Detect which cell encompasses the target text, then output its [X, Y] center coordinate. 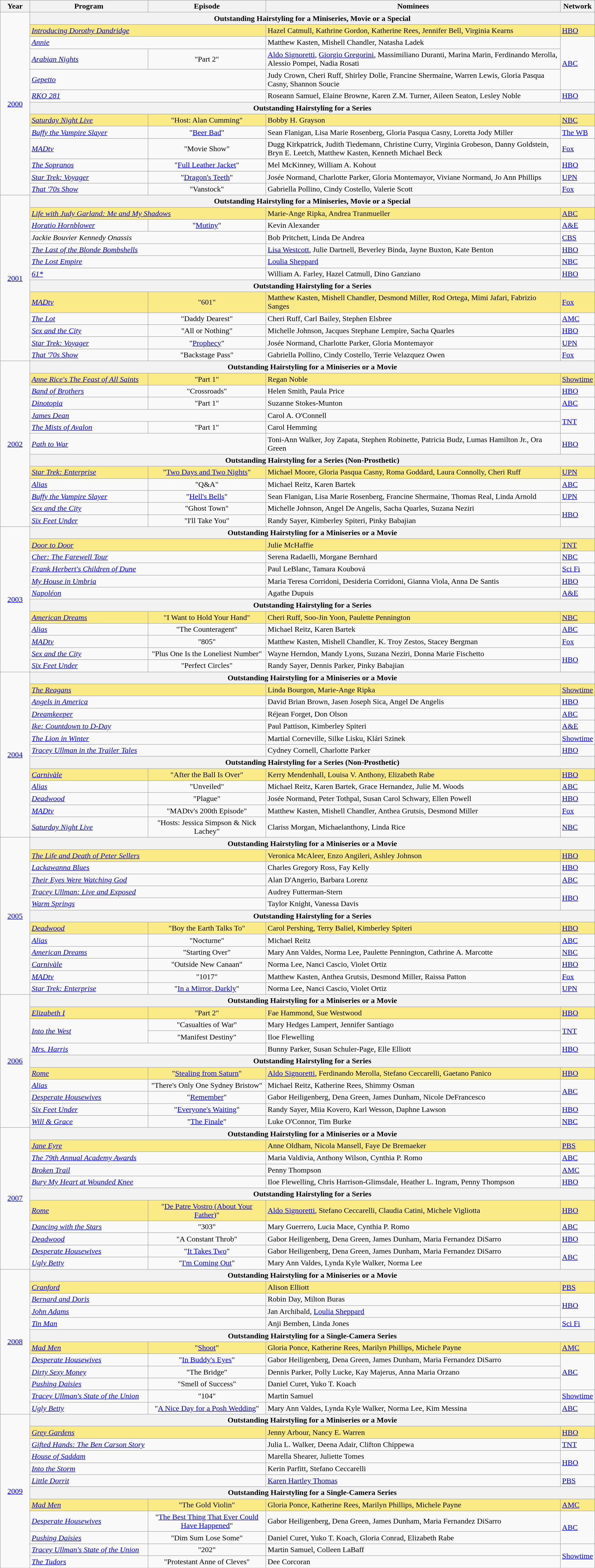
Gabriella Pollino, Cindy Costello, Valerie Scott [413, 189]
2005 [15, 916]
Helen Smith, Paula Price [413, 391]
RKO 281 [148, 96]
Linda Bourgon, Marie-Ange Ripka [413, 690]
Jan Archibald, Loulia Sheppard [413, 1311]
"In a Mirror, Darkly" [207, 989]
Mel McKinney, William A. Kohout [413, 165]
"All or Nothing" [207, 331]
Mary Ann Valdes, Norma Lee, Paulette Pennington, Cathrine A. Marcotte [413, 952]
Matthew Kasten, Anthea Grutsis, Desmond Miller, Raissa Patton [413, 977]
"Boy the Earth Talks To" [207, 928]
2007 [15, 1198]
CBS [578, 238]
Michael Reitz [413, 940]
Cheri Ruff, Soo-Jin Yoon, Paulette Pennington [413, 617]
"Q&A" [207, 484]
Michael Reitz, Karen Bartek, Grace Hernandez, Julie M. Woods [413, 787]
Iloe Flewelling [413, 1037]
Dancing with the Stars [89, 1227]
2009 [15, 1491]
"A Nice Day for a Posh Wedding" [207, 1408]
"Unveiled" [207, 787]
"Plus One Is the Loneliest Number" [207, 654]
Regan Noble [413, 379]
The Lion in Winter [148, 738]
Life with Judy Garland: Me and My Shadows [148, 213]
"Perfect Circles" [207, 666]
"Dim Sum Lose Some" [207, 1538]
James Dean [148, 415]
61* [148, 274]
"Dragon's Teeth" [207, 177]
Angels in America [148, 702]
Bob Pritchett, Linda De Andrea [413, 238]
The Lost Empire [148, 262]
Band of Brothers [89, 391]
Sean Flanigan, Lisa Marie Rosenberg, Gloria Pasqua Casny, Loretta Jody Miller [413, 132]
Anne Rice's The Feast of All Saints [89, 379]
House of Saddam [148, 1457]
Introducing Dorothy Dandridge [148, 30]
The Reagans [148, 690]
Penny Thompson [413, 1170]
Cher: The Farewell Tour [148, 557]
"De Patre Vostro (About Your Father)" [207, 1211]
Fae Hammond, Sue Westwood [413, 1013]
The Sopranos [89, 165]
Network [578, 6]
Martin Samuel [413, 1396]
"Crossroads" [207, 391]
"Full Leather Jacket" [207, 165]
Jenny Arbour, Nancy E. Warren [413, 1432]
Nominees [413, 6]
Randy Sayer, Dennis Parker, Pinky Babajian [413, 666]
Ike: Countdown to D-Day [148, 726]
Michael Moore, Gloria Pasqua Casny, Roma Goddard, Laura Connolly, Cheri Ruff [413, 472]
Aldo Signoretti, Stefano Ceccarelli, Claudia Catini, Michele Vigliotta [413, 1211]
The Mists of Avalon [89, 427]
The Tudors [89, 1562]
Aldo Signoretti, Giorgio Gregorini, Massimiliano Duranti, Marina Marin, Ferdinando Merolla, Alessio Pompei, Nadia Rosati [413, 59]
Josée Normand, Peter Tothpal, Susan Carol Schwary, Ellen Powell [413, 799]
Frank Herbert's Children of Dune [148, 569]
Annie [148, 43]
"Shoot" [207, 1348]
"Prophecy" [207, 343]
Dugg Kirkpatrick, Judith Tiedemann, Christine Curry, Virginia Grobeson, Danny Goldstein, Bryn E. Leetch, Matthew Kasten, Kenneth Michael Beck [413, 149]
Paul Pattison, Kimberley Spiteri [413, 726]
Martial Corneville, Silke Lisku, Klári Szinek [413, 738]
"805" [207, 642]
Door to Door [148, 545]
"The Best Thing That Ever Could Have Happened" [207, 1521]
My House in Umbria [148, 581]
"Remember" [207, 1097]
"I'll Take You" [207, 521]
The Last of the Blonde Bombshells [148, 250]
Matthew Kasten, Mishell Chandler, K. Troy Zestos, Stacey Bergman [413, 642]
"The Counteragent" [207, 629]
Mrs. Harris [148, 1049]
Mary Guerrero, Lucia Mace, Cynthia P. Romo [413, 1227]
Carol A. O'Connell [413, 415]
Matthew Kasten, Mishell Chandler, Natasha Ladek [413, 43]
"Daddy Dearest" [207, 319]
Kerry Mendenhall, Louisa V. Anthony, Elizabeth Rabe [413, 775]
Charles Gregory Ross, Fay Kelly [413, 868]
Bunny Parker, Susan Schuler-Page, Elle Elliott [413, 1049]
Dirty Sexy Money [89, 1372]
"Two Days and Two Nights" [207, 472]
"MADtv's 200th Episode" [207, 811]
Cydney Cornell, Charlotte Parker [413, 750]
"Plague" [207, 799]
Arabian Nights [89, 59]
Lackawanna Blues [148, 868]
Daniel Curet, Yuko T. Koach [413, 1384]
2003 [15, 599]
"Nocturne" [207, 940]
"The Gold Violin" [207, 1505]
Horatio Hornblower [89, 225]
The Life and Death of Peter Sellers [148, 856]
Alison Elliott [413, 1287]
Bernard and Doris [148, 1299]
Alan D'Angerio, Barbara Lorenz [413, 880]
2006 [15, 1061]
"Hell's Bells" [207, 496]
2008 [15, 1342]
Napoléon [148, 593]
"Movie Show" [207, 149]
Suzanne Stokes-Munton [413, 403]
The WB [578, 132]
Martin Samuel, Colleen LaBaff [413, 1550]
"I Want to Hold Your Hand" [207, 617]
Little Dorrit [148, 1481]
Lisa Westcott, Julie Dartnell, Beverley Binda, Jayne Buxton, Kate Benton [413, 250]
"I'm Coming Out" [207, 1263]
Michelle Johnson, Angel De Angelis, Sacha Quarles, Suzana Neziri [413, 508]
Luke O'Connor, Tim Burke [413, 1121]
Judy Crown, Cheri Ruff, Shirley Dolle, Francine Shermaine, Warren Lewis, Gloria Pasqua Casny, Shannon Soucie [413, 79]
Aldo Signoretti, Ferdinando Merolla, Stefano Ceccarelli, Gaetano Panico [413, 1073]
Réjean Forget, Don Olson [413, 714]
Veronica McAleer, Enzo Angileri, Ashley Johnson [413, 856]
"Protestant Anne of Cleves" [207, 1562]
John Adams [148, 1311]
"It Takes Two" [207, 1251]
"After the Ball Is Over" [207, 775]
"Everyone's Waiting" [207, 1109]
Dennis Parker, Polly Lucke, Kay Majerus, Anna Maria Orzano [413, 1372]
Anji Bemben, Linda Jones [413, 1323]
"Smell of Success" [207, 1384]
Jane Eyre [148, 1146]
Julia L. Walker, Deena Adair, Clifton Chippewa [413, 1444]
Marie-Ange Ripka, Andrea Tranmueller [413, 213]
Dinotopia [89, 403]
Broken Trail [148, 1170]
"Starting Over" [207, 952]
"202" [207, 1550]
"Beer Bad" [207, 132]
"Casualties of War" [207, 1025]
Karen Hartley Thomas [413, 1481]
Mary Hedges Lampert, Jennifer Santiago [413, 1025]
Grey Gardens [148, 1432]
Randy Sayer, Miia Kovero, Karl Wesson, Daphne Lawson [413, 1109]
Anne Oldham, Nicola Mansell, Faye De Bremaeker [413, 1146]
Carol Pershing, Terry Baliel, Kimberley Spiteri [413, 928]
Episode [207, 6]
Program [89, 6]
Gabriella Pollino, Cindy Costello, Terrie Velazquez Owen [413, 355]
Josée Normand, Charlotte Parker, Gloria Montemayor [413, 343]
Path to War [148, 444]
"Manifest Destiny" [207, 1037]
Dreamkeeper [148, 714]
"Vanstock" [207, 189]
2004 [15, 755]
"Mutiny" [207, 225]
Maria Valdivia, Anthony Wilson, Cynthia P. Romo [413, 1158]
Serena Radaelli, Morgane Bernhard [413, 557]
Josée Normand, Charlotte Parker, Gloria Montemayor, Viviane Normand, Jo Ann Phillips [413, 177]
"Hosts: Jessica Simpson & Nick Lachey" [207, 827]
"In Buddy's Eyes" [207, 1360]
Hazel Catmull, Kathrine Gordon, Katherine Rees, Jennifer Bell, Virginia Kearns [413, 30]
"303" [207, 1227]
Maria Teresa Corridoni, Desideria Corridoni, Gianna Viola, Anna De Santis [413, 581]
Matthew Kasten, Mishell Chandler, Desmond Miller, Rod Ortega, Mimi Jafari, Fabrizio Sanges [413, 302]
Bury My Heart at Wounded Knee [148, 1182]
"Stealing from Saturn" [207, 1073]
Agathe Dupuis [413, 593]
Michael Reitz, Katherine Rees, Shimmy Osman [413, 1085]
The 79th Annual Academy Awards [148, 1158]
"Ghost Town" [207, 508]
2001 [15, 278]
Warm Springs [148, 904]
Loulia Sheppard [413, 262]
Clariss Morgan, Michaelanthony, Linda Rice [413, 827]
Mary Ann Valdes, Lynda Kyle Walker, Norma Lee, Kim Messina [413, 1408]
Kevin Alexander [413, 225]
Sean Flanigan, Lisa Marie Rosenberg, Francine Shermaine, Thomas Real, Linda Arnold [413, 496]
"Host: Alan Cumming" [207, 120]
Taylor Knight, Vanessa Davis [413, 904]
Toni-Ann Walker, Joy Zapata, Stephen Robinette, Patricia Budz, Lumas Hamilton Jr., Ora Green [413, 444]
Daniel Curet, Yuko T. Koach, Gloria Conrad, Elizabeth Rabe [413, 1538]
Gifted Hands: The Ben Carson Story [148, 1444]
Their Eyes Were Watching God [148, 880]
"1017" [207, 977]
Gepetto [148, 79]
Tracey Ullman: Live and Exposed [148, 892]
"A Constant Throb" [207, 1239]
Tracey Ullman in the Trailer Tales [148, 750]
"Backstage Pass" [207, 355]
Elizabeth I [89, 1013]
Matthew Kasten, Mishell Chandler, Anthea Grutsis, Desmond Miller [413, 811]
Wayne Herndon, Mandy Lyons, Suzana Neziri, Donna Marie Fischetto [413, 654]
Jackie Bouvier Kennedy Onassis [148, 238]
"There's Only One Sydney Bristow" [207, 1085]
"601" [207, 302]
"The Bridge" [207, 1372]
Randy Sayer, Kimberley Spiteri, Pinky Babajian [413, 521]
Kerin Parfitt, Stefano Ceccarelli [413, 1469]
Year [15, 6]
Tin Man [148, 1323]
Cranford [148, 1287]
Gabor Heiligenberg, Dena Green, James Dunham, Nicole DeFrancesco [413, 1097]
Iloe Flewelling, Chris Harrison-Glimsdale, Heather L. Ingram, Penny Thompson [413, 1182]
Dee Corcoran [413, 1562]
2002 [15, 444]
David Brian Brown, Jasen Joseph Sica, Angel De Angelis [413, 702]
2000 [15, 104]
Will & Grace [89, 1121]
Audrey Futterman-Stern [413, 892]
Roseann Samuel, Elaine Browne, Karen Z.M. Turner, Aileen Seaton, Lesley Noble [413, 96]
"104" [207, 1396]
Robin Day, Milton Buras [413, 1299]
"The Finale" [207, 1121]
Marella Shearer, Juliette Tomes [413, 1457]
Carol Hemming [413, 427]
Paul LeBlanc, Tamara Koubová [413, 569]
Bobby H. Grayson [413, 120]
William A. Farley, Hazel Catmull, Dino Ganziano [413, 274]
The Lot [89, 319]
"Outside New Canaan" [207, 964]
Cheri Ruff, Carl Bailey, Stephen Elsbree [413, 319]
Into the Storm [148, 1469]
Into the West [89, 1031]
Mary Ann Valdes, Lynda Kyle Walker, Norma Lee [413, 1263]
Julie McHaffie [413, 545]
Michelle Johnson, Jacques Stephane Lempire, Sacha Quarles [413, 331]
